Extract the (X, Y) coordinate from the center of the cell holding the provided text.  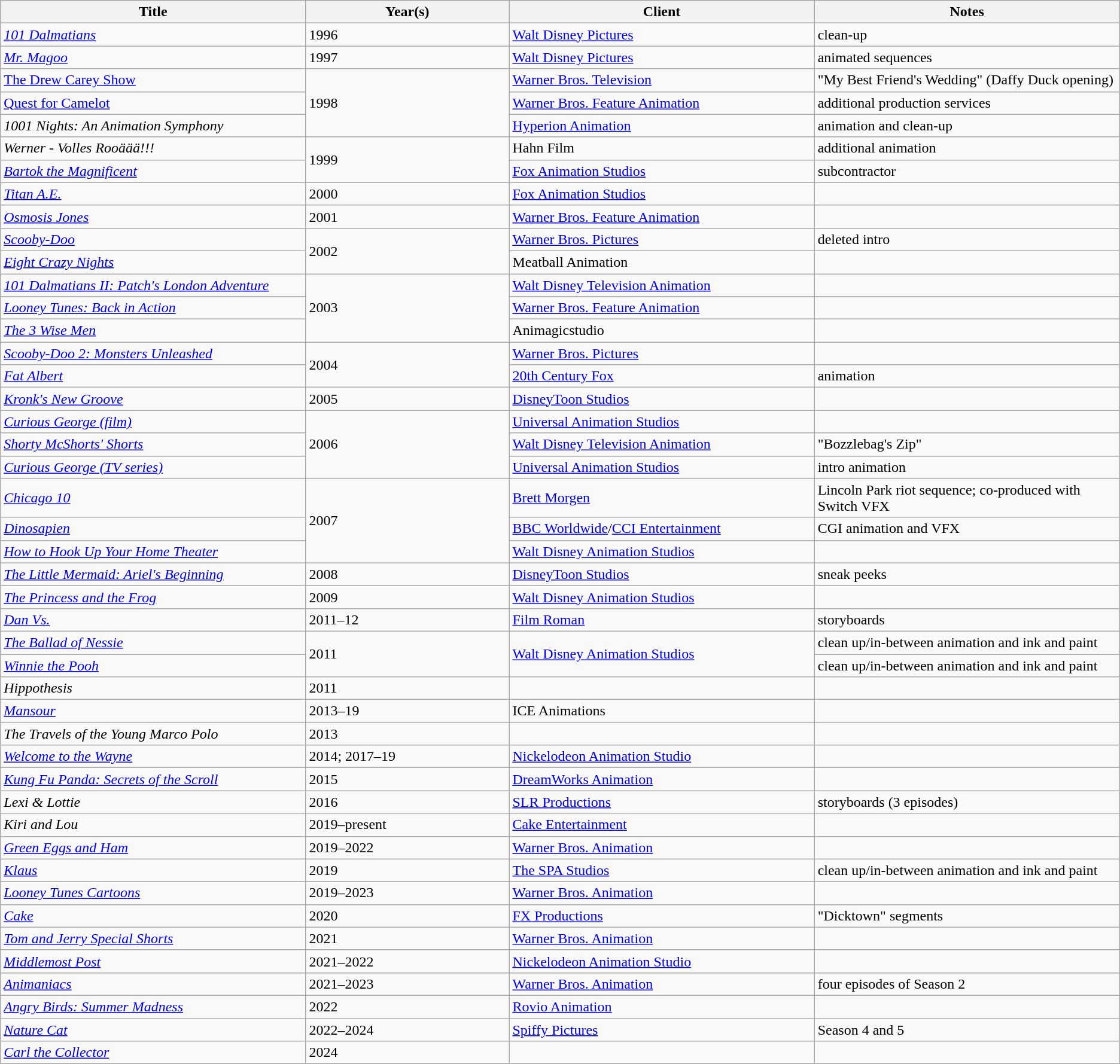
2005 (407, 399)
2016 (407, 802)
How to Hook Up Your Home Theater (153, 551)
Brett Morgen (662, 498)
storyboards (3 episodes) (967, 802)
sneak peeks (967, 574)
Winnie the Pooh (153, 666)
101 Dalmatians II: Patch's London Adventure (153, 285)
intro animation (967, 467)
The Travels of the Young Marco Polo (153, 734)
Hippothesis (153, 688)
2019–present (407, 825)
Hahn Film (662, 148)
Animaniacs (153, 984)
Bartok the Magnificent (153, 171)
2001 (407, 217)
ICE Animations (662, 711)
Cake (153, 916)
Dinosapien (153, 529)
Green Eggs and Ham (153, 847)
1998 (407, 103)
2013–19 (407, 711)
Nature Cat (153, 1029)
The 3 Wise Men (153, 331)
clean-up (967, 35)
Hyperion Animation (662, 126)
2013 (407, 734)
2004 (407, 365)
Mr. Magoo (153, 57)
Kung Fu Panda: Secrets of the Scroll (153, 779)
additional production services (967, 103)
"Dicktown" segments (967, 916)
Klaus (153, 870)
Title (153, 12)
1997 (407, 57)
"Bozzlebag's Zip" (967, 444)
Fat Albert (153, 376)
Mansour (153, 711)
additional animation (967, 148)
Scooby-Doo (153, 239)
Lincoln Park riot sequence; co-produced with Switch VFX (967, 498)
2007 (407, 520)
2020 (407, 916)
BBC Worldwide/CCI Entertainment (662, 529)
Angry Birds: Summer Madness (153, 1007)
deleted intro (967, 239)
Spiffy Pictures (662, 1029)
Curious George (film) (153, 422)
Season 4 and 5 (967, 1029)
Curious George (TV series) (153, 467)
The Little Mermaid: Ariel's Beginning (153, 574)
Tom and Jerry Special Shorts (153, 938)
Rovio Animation (662, 1007)
1999 (407, 160)
Animagicstudio (662, 331)
2022–2024 (407, 1029)
Shorty McShorts' Shorts (153, 444)
1996 (407, 35)
Werner - Volles Rooäää!!! (153, 148)
2021–2023 (407, 984)
Client (662, 12)
Film Roman (662, 620)
Middlemost Post (153, 961)
Chicago 10 (153, 498)
Titan A.E. (153, 194)
2011–12 (407, 620)
The Princess and the Frog (153, 597)
20th Century Fox (662, 376)
Quest for Camelot (153, 103)
SLR Productions (662, 802)
2021–2022 (407, 961)
2019–2022 (407, 847)
The Drew Carey Show (153, 80)
Dan Vs. (153, 620)
animation and clean-up (967, 126)
FX Productions (662, 916)
Kiri and Lou (153, 825)
2006 (407, 444)
Welcome to the Wayne (153, 757)
Osmosis Jones (153, 217)
animation (967, 376)
Meatball Animation (662, 262)
2022 (407, 1007)
Warner Bros. Television (662, 80)
2008 (407, 574)
101 Dalmatians (153, 35)
Eight Crazy Nights (153, 262)
The SPA Studios (662, 870)
2000 (407, 194)
Lexi & Lottie (153, 802)
Kronk's New Groove (153, 399)
CGI animation and VFX (967, 529)
2014; 2017–19 (407, 757)
Year(s) (407, 12)
2003 (407, 308)
2002 (407, 251)
Carl the Collector (153, 1053)
Scooby-Doo 2: Monsters Unleashed (153, 353)
The Ballad of Nessie (153, 642)
subcontractor (967, 171)
DreamWorks Animation (662, 779)
Looney Tunes: Back in Action (153, 308)
2009 (407, 597)
animated sequences (967, 57)
2019 (407, 870)
four episodes of Season 2 (967, 984)
2019–2023 (407, 893)
storyboards (967, 620)
2021 (407, 938)
2015 (407, 779)
1001 Nights: An Animation Symphony (153, 126)
Looney Tunes Cartoons (153, 893)
"My Best Friend's Wedding" (Daffy Duck opening) (967, 80)
Notes (967, 12)
Cake Entertainment (662, 825)
2024 (407, 1053)
